Extract the [x, y] coordinate from the center of the cell holding the provided text.  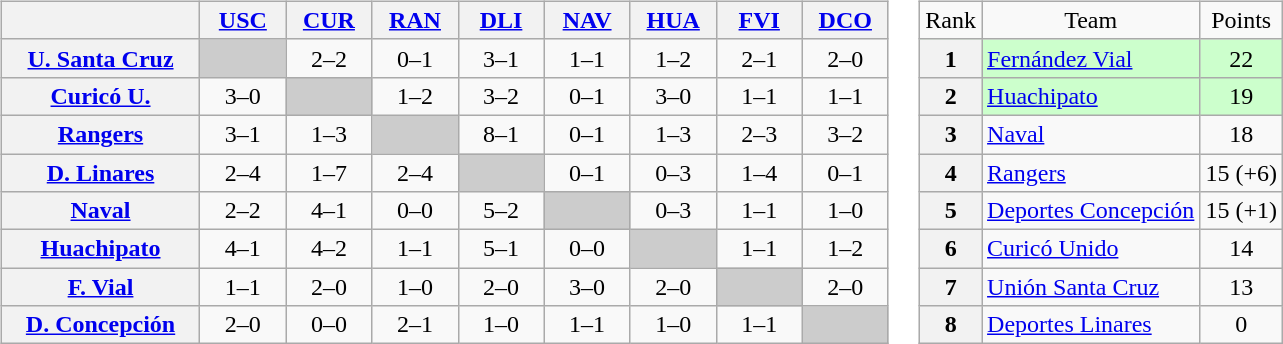
5 [951, 211]
FVI [759, 20]
Team [1091, 20]
U. Santa Cruz [100, 58]
8 [951, 325]
NAV [587, 20]
Points [1242, 20]
Unión Santa Cruz [1091, 287]
22 [1242, 58]
F. Vial [100, 287]
1–7 [329, 173]
15 (+1) [1242, 211]
RAN [415, 20]
D. Concepción [100, 325]
0 [1242, 325]
Curicó Unido [1091, 249]
D. Linares [100, 173]
DCO [845, 20]
7 [951, 287]
15 (+6) [1242, 173]
Rank [951, 20]
HUA [673, 20]
Deportes Linares [1091, 325]
8–1 [501, 134]
6 [951, 249]
14 [1242, 249]
Fernández Vial [1091, 58]
Deportes Concepción [1091, 211]
1 [951, 58]
1–4 [759, 173]
CUR [329, 20]
Curicó U. [100, 96]
3 [951, 134]
2–3 [759, 134]
DLI [501, 20]
5–2 [501, 211]
2 [951, 96]
USC [243, 20]
4 [951, 173]
18 [1242, 134]
19 [1242, 96]
5–1 [501, 249]
4–2 [329, 249]
13 [1242, 287]
